From the cell containing the given text, extract its center point as (X, Y) coordinate. 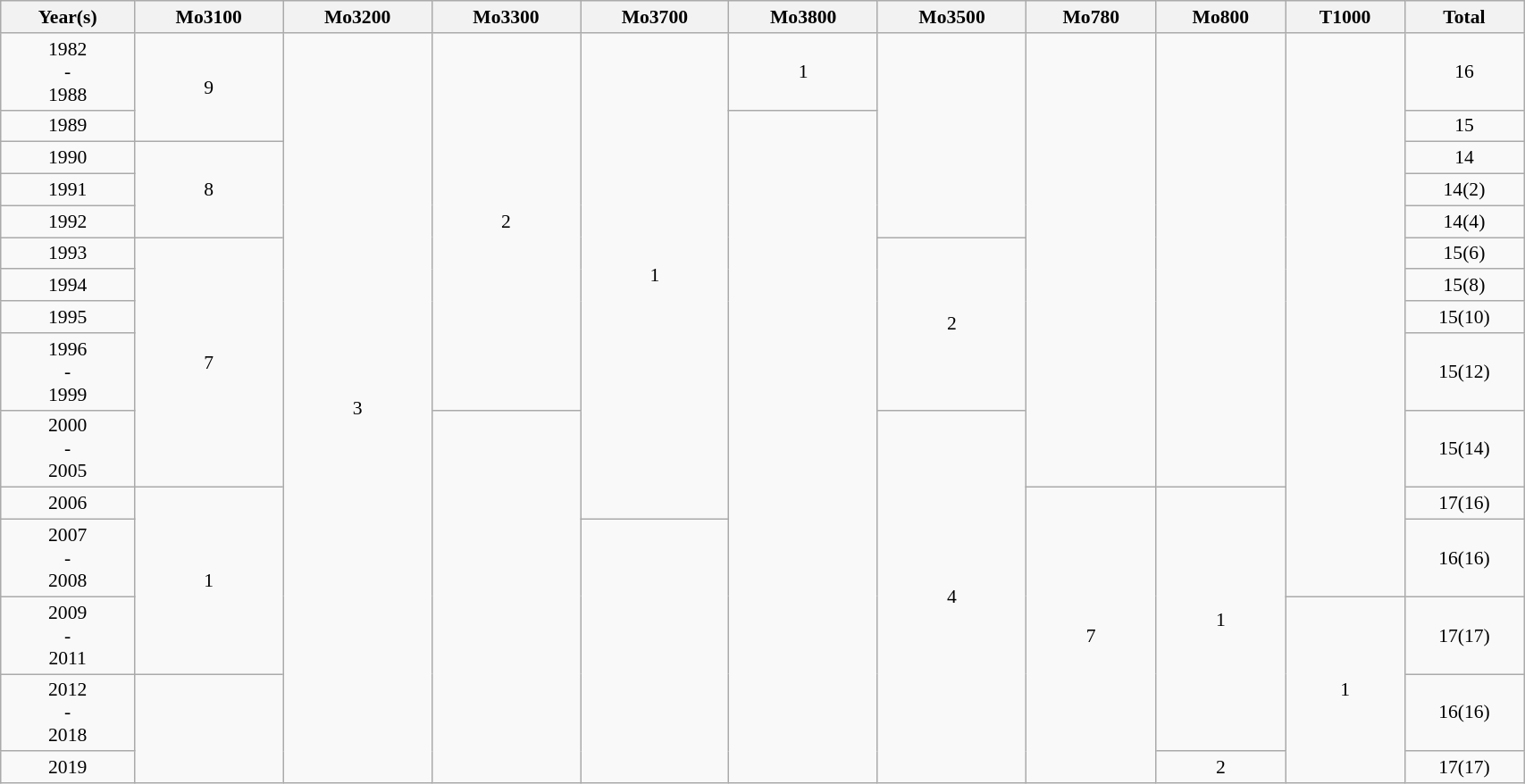
14(2) (1463, 190)
15(10) (1463, 317)
Mo3200 (357, 17)
17(16) (1463, 504)
1989 (68, 126)
Mo3800 (803, 17)
T1000 (1345, 17)
2000-2005 (68, 448)
1992 (68, 221)
16 (1463, 71)
Mo3500 (951, 17)
14 (1463, 158)
1990 (68, 158)
14(4) (1463, 221)
2012-2018 (68, 713)
1996-1999 (68, 371)
Total (1463, 17)
Year(s) (68, 17)
Mo800 (1220, 17)
Mo3700 (655, 17)
15 (1463, 126)
15(6) (1463, 254)
15(12) (1463, 371)
1982-1988 (68, 71)
1994 (68, 286)
Mo3100 (209, 17)
2019 (68, 768)
1993 (68, 254)
8 (209, 189)
1995 (68, 317)
9 (209, 88)
15(14) (1463, 448)
Mo3300 (506, 17)
15(8) (1463, 286)
4 (951, 596)
2006 (68, 504)
3 (357, 408)
Mo780 (1092, 17)
2007-2008 (68, 559)
1991 (68, 190)
2009-2011 (68, 636)
